Output the (x, y) coordinate of the center of the cell containing the given text.  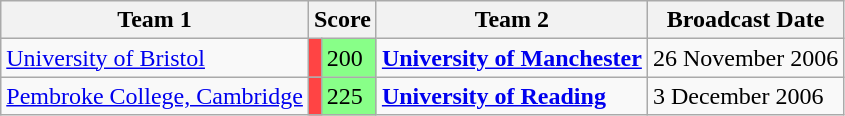
200 (348, 58)
University of Reading (512, 96)
University of Manchester (512, 58)
Score (342, 20)
3 December 2006 (745, 96)
University of Bristol (155, 58)
Team 2 (512, 20)
225 (348, 96)
Team 1 (155, 20)
Broadcast Date (745, 20)
Pembroke College, Cambridge (155, 96)
26 November 2006 (745, 58)
